Capture the cell that displays the provided text and extract its (X, Y) central coordinate. 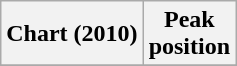
Peakposition (189, 34)
Chart (2010) (72, 34)
